Provide the [X, Y] coordinate of the cell's center where the given text is located.  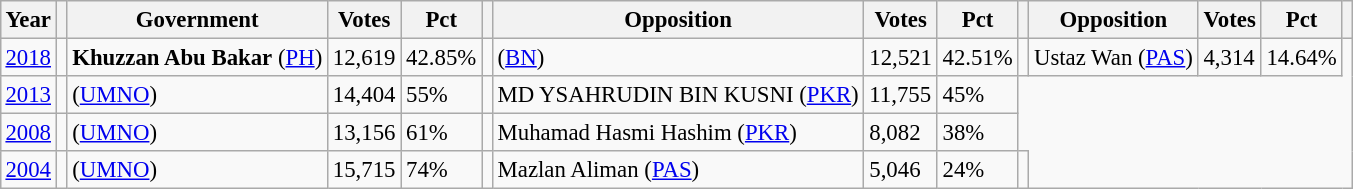
Muhamad Hasmi Hashim (PKR) [678, 133]
MD YSAHRUDIN BIN KUSNI (PKR) [678, 95]
38% [978, 133]
Year [28, 20]
5,046 [900, 170]
14,404 [364, 95]
2008 [28, 133]
2004 [28, 170]
12,619 [364, 57]
14.64% [1302, 57]
61% [442, 133]
45% [978, 95]
74% [442, 170]
Government [198, 20]
42.51% [978, 57]
13,156 [364, 133]
2018 [28, 57]
(BN) [678, 57]
15,715 [364, 170]
2013 [28, 95]
24% [978, 170]
4,314 [1230, 57]
11,755 [900, 95]
Khuzzan Abu Bakar (PH) [198, 57]
42.85% [442, 57]
Mazlan Aliman (PAS) [678, 170]
12,521 [900, 57]
55% [442, 95]
Ustaz Wan (PAS) [1114, 57]
8,082 [900, 133]
